Find where the given text appears and provide that cell's center as [X, Y] coordinate. 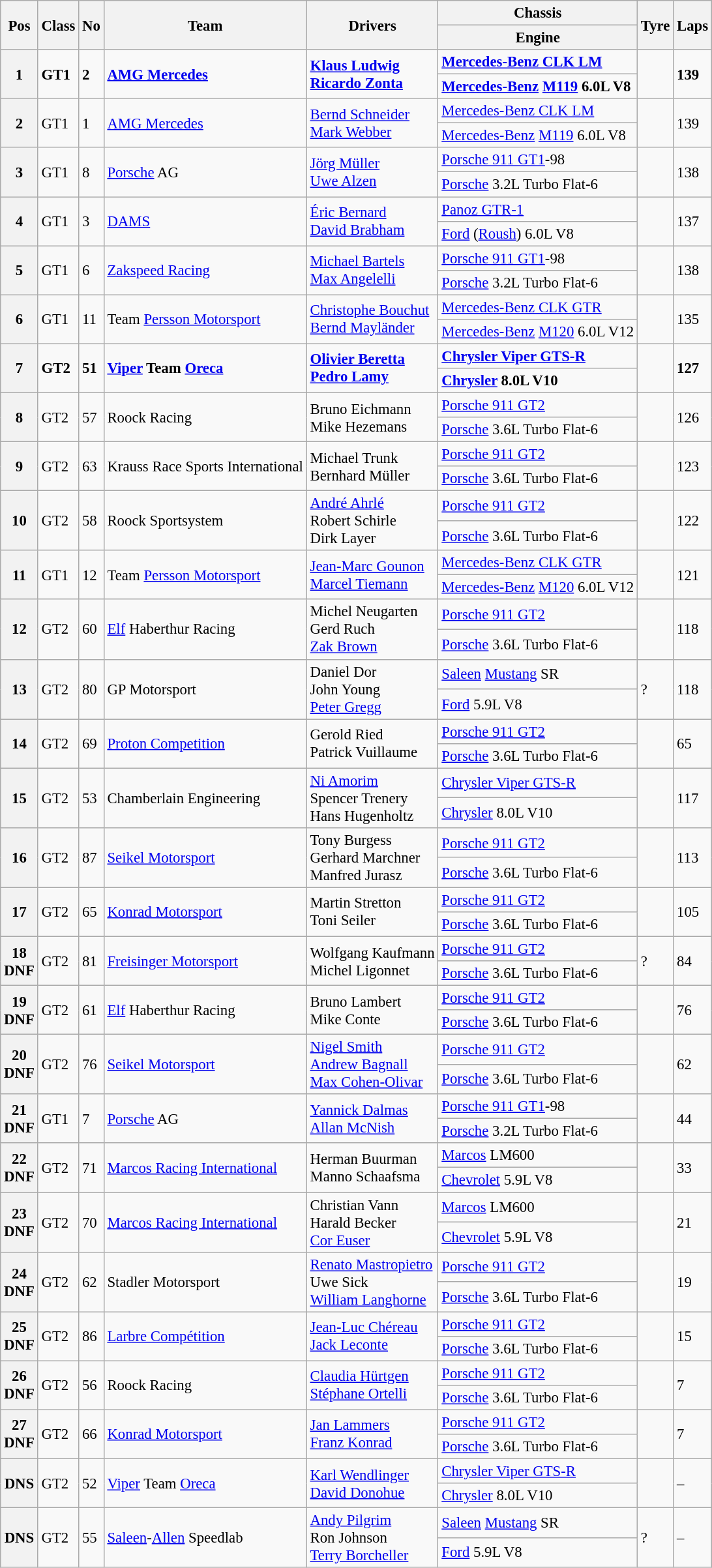
121 [692, 575]
Olivier Beretta Pedro Lamy [372, 368]
44 [692, 1119]
81 [91, 961]
66 [91, 1434]
Daniel Dor John Young Peter Gregg [372, 689]
24DNF [20, 1282]
13 [20, 689]
19DNF [20, 1011]
105 [692, 911]
135 [692, 319]
70 [91, 1222]
Panoz GTR-1 [537, 209]
Freisinger Motorsport [205, 961]
Stadler Motorsport [205, 1282]
5 [20, 270]
Laps [692, 25]
20DNF [20, 1065]
Claudia Hürtgen Stéphane Ortelli [372, 1385]
GP Motorsport [205, 689]
Bernd Schneider Mark Webber [372, 123]
Renato Mastropietro Uwe Sick William Langhorne [372, 1282]
Gerold Ried Patrick Vuillaume [372, 743]
57 [91, 417]
19 [692, 1282]
10 [20, 521]
86 [91, 1337]
53 [91, 798]
Chamberlain Engineering [205, 798]
Drivers [372, 25]
Christophe Bouchut Bernd Mayländer [372, 319]
André Ahrlé Robert Schirle Dirk Layer [372, 521]
137 [692, 222]
Éric Bernard David Brabham [372, 222]
Yannick Dalmas Allan McNish [372, 1119]
Wolfgang Kaufmann Michel Ligonnet [372, 961]
Team [205, 25]
Tyre [655, 25]
Martin Stretton Toni Seiler [372, 911]
21 [692, 1222]
Jörg Müller Uwe Alzen [372, 172]
DAMS [205, 222]
127 [692, 368]
Larbre Compétition [205, 1337]
126 [692, 417]
9 [20, 467]
Ni Amorim Spencer Trenery Hans Hugenholtz [372, 798]
Michael Trunk Bernhard Müller [372, 467]
Bruno Lambert Mike Conte [372, 1011]
87 [91, 858]
Jean-Marc Gounon Marcel Tiemann [372, 575]
22DNF [20, 1168]
Michel Neugarten Gerd Ruch Zak Brown [372, 630]
Bruno Eichmann Mike Hezemans [372, 417]
16 [20, 858]
26DNF [20, 1385]
123 [692, 467]
122 [692, 521]
Karl Wendlinger David Donohue [372, 1483]
56 [91, 1385]
18DNF [20, 961]
Tony Burgess Gerhard Marchner Manfred Jurasz [372, 858]
27DNF [20, 1434]
80 [91, 689]
Zakspeed Racing [205, 270]
61 [91, 1011]
84 [692, 961]
Jean-Luc Chéreau Jack Leconte [372, 1337]
Chassis [537, 13]
55 [91, 1538]
Michael Bartels Max Angelelli [372, 270]
21DNF [20, 1119]
52 [91, 1483]
Christian Vann Harald Becker Cor Euser [372, 1222]
Roock Sportsystem [205, 521]
23DNF [20, 1222]
113 [692, 858]
17 [20, 911]
25DNF [20, 1337]
Krauss Race Sports International [205, 467]
117 [692, 798]
Herman Buurman Manno Schaafsma [372, 1168]
No [91, 25]
Andy Pilgrim Ron Johnson Terry Borcheller [372, 1538]
Engine [537, 38]
4 [20, 222]
Ford (Roush) 6.0L V8 [537, 233]
14 [20, 743]
Proton Competition [205, 743]
Saleen-Allen Speedlab [205, 1538]
Class [59, 25]
Nigel Smith Andrew Bagnall Max Cohen-Olivar [372, 1065]
33 [692, 1168]
60 [91, 630]
Klaus Ludwig Ricardo Zonta [372, 74]
Pos [20, 25]
Jan Lammers Franz Konrad [372, 1434]
71 [91, 1168]
63 [91, 467]
51 [91, 368]
69 [91, 743]
58 [91, 521]
